Identify which cell holds the provided text, then report its (x, y) central coordinate. 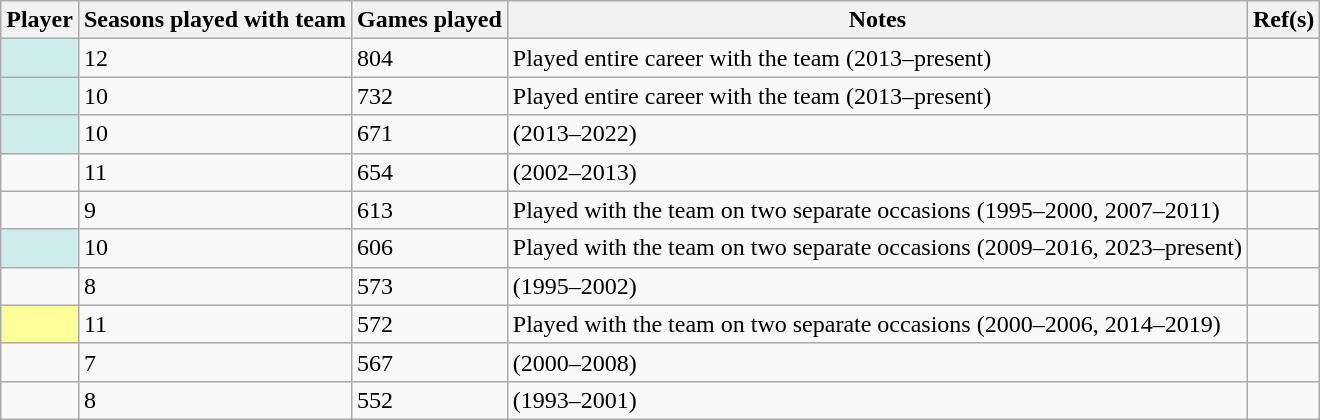
567 (430, 362)
671 (430, 134)
(1993–2001) (877, 400)
(1995–2002) (877, 286)
9 (214, 210)
804 (430, 58)
Ref(s) (1284, 20)
7 (214, 362)
Seasons played with team (214, 20)
573 (430, 286)
552 (430, 400)
(2000–2008) (877, 362)
613 (430, 210)
572 (430, 324)
Played with the team on two separate occasions (2009–2016, 2023–present) (877, 248)
Played with the team on two separate occasions (2000–2006, 2014–2019) (877, 324)
654 (430, 172)
Notes (877, 20)
(2013–2022) (877, 134)
(2002–2013) (877, 172)
12 (214, 58)
606 (430, 248)
Played with the team on two separate occasions (1995–2000, 2007–2011) (877, 210)
Player (40, 20)
732 (430, 96)
Games played (430, 20)
